Return the (X, Y) coordinate for the center point of the cell that contains the specified text.  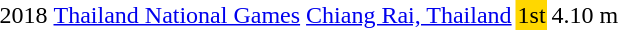
1st (532, 15)
Chiang Rai, Thailand (410, 15)
Thailand National Games (177, 15)
